Identify which cell holds the provided text, then report its (X, Y) central coordinate. 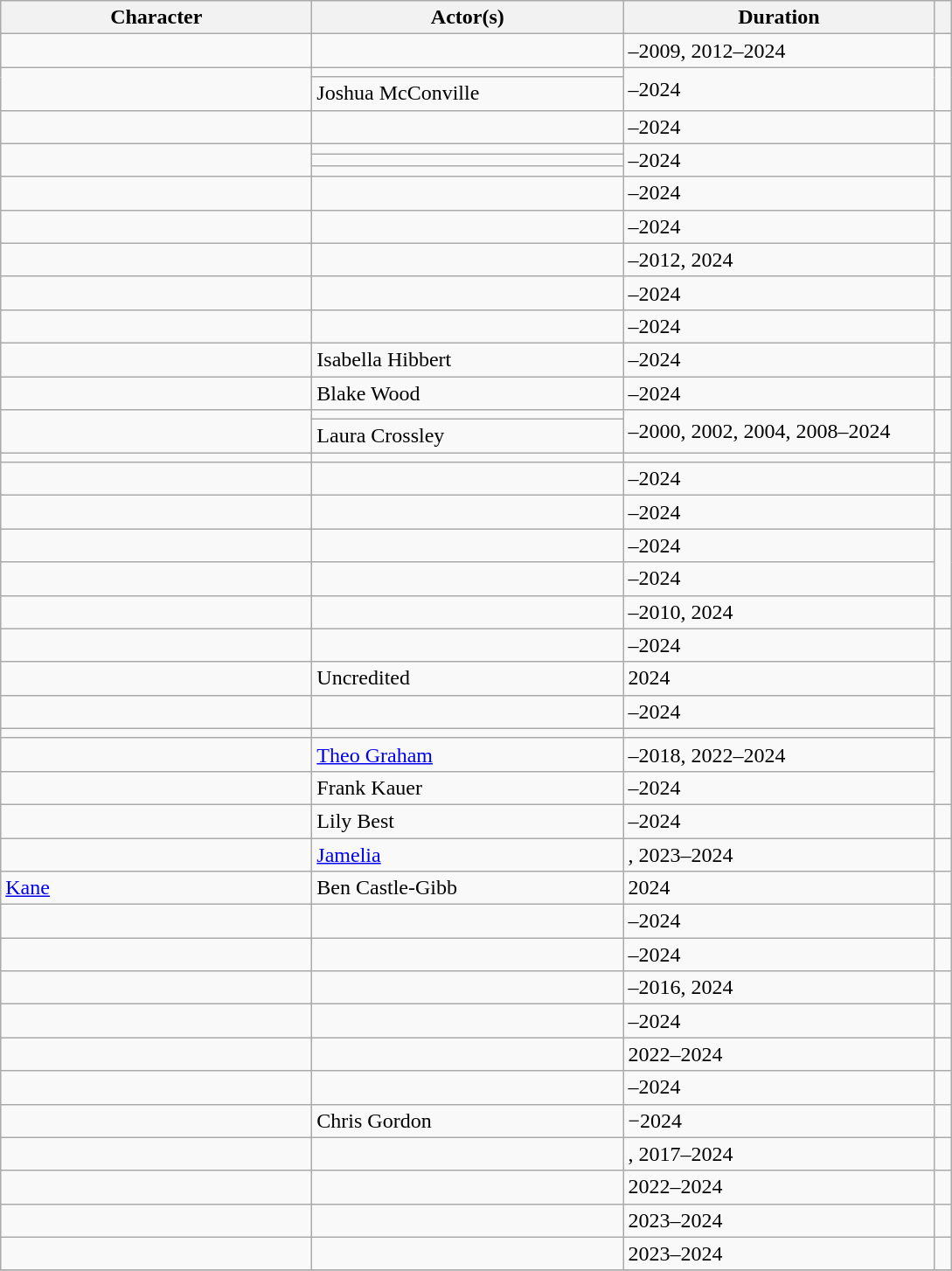
Uncredited (468, 678)
Lily Best (468, 821)
Kane (156, 888)
Isabella Hibbert (468, 359)
–2012, 2024 (779, 260)
–2000, 2002, 2004, 2008–2024 (779, 432)
–2010, 2024 (779, 612)
Duration (779, 17)
Joshua McConville (468, 94)
Laura Crossley (468, 436)
Character (156, 17)
Theo Graham (468, 754)
Blake Wood (468, 392)
, 2017–2024 (779, 1154)
Chris Gordon (468, 1121)
Frank Kauer (468, 788)
–2018, 2022–2024 (779, 754)
Ben Castle-Gibb (468, 888)
–2016, 2024 (779, 988)
–2009, 2012–2024 (779, 51)
, 2023–2024 (779, 854)
Jamelia (468, 854)
Actor(s) (468, 17)
−2024 (779, 1121)
